For the text-containing cell, return its midpoint in (x, y) coordinate format. 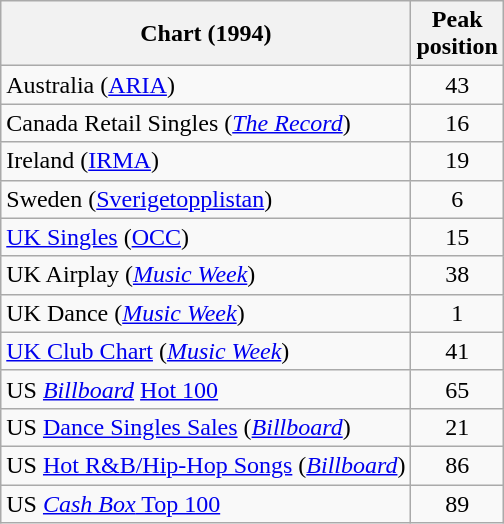
Australia (ARIA) (206, 85)
65 (457, 389)
Chart (1994) (206, 34)
15 (457, 237)
UK Club Chart (Music Week) (206, 351)
UK Airplay (Music Week) (206, 275)
19 (457, 161)
US Hot R&B/Hip-Hop Songs (Billboard) (206, 465)
UK Dance (Music Week) (206, 313)
Peakposition (457, 34)
41 (457, 351)
16 (457, 123)
Ireland (IRMA) (206, 161)
43 (457, 85)
US Cash Box Top 100 (206, 503)
UK Singles (OCC) (206, 237)
21 (457, 427)
Canada Retail Singles (The Record) (206, 123)
38 (457, 275)
86 (457, 465)
1 (457, 313)
89 (457, 503)
Sweden (Sverigetopplistan) (206, 199)
US Billboard Hot 100 (206, 389)
6 (457, 199)
US Dance Singles Sales (Billboard) (206, 427)
